Return the (X, Y) coordinate for the center point of the cell that contains the specified text.  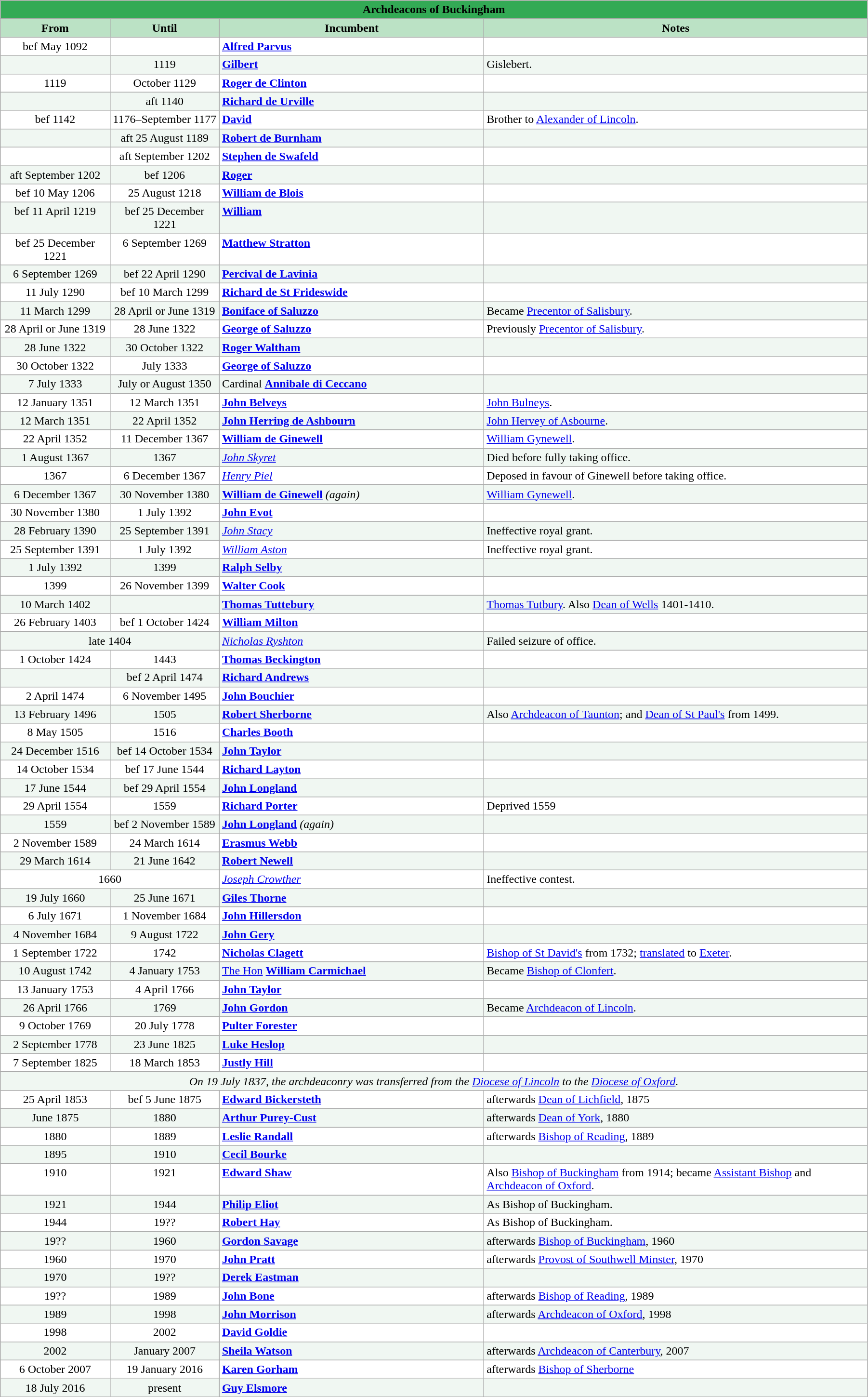
6 November 1495 (165, 696)
John Morrison (352, 1314)
11 July 1290 (55, 293)
John Hervey of Asbourne. (676, 421)
Ineffective contest. (676, 879)
afterwards Bishop of Reading, 1889 (676, 1136)
Became Archdeacon of Lincoln. (676, 1008)
bef 2 April 1474 (165, 678)
bef 5 June 1875 (165, 1099)
John Herring de Ashbourn (352, 421)
Percival de Lavinia (352, 274)
William de Ginewell (again) (352, 494)
bef 14 October 1534 (165, 751)
Robert Newell (352, 861)
Henry Piel (352, 476)
afterwards Bishop of Buckingham, 1960 (676, 1241)
Previously Precentor of Salisbury. (676, 329)
John Longland (352, 787)
John Hillersdon (352, 916)
Deprived 1559 (676, 806)
Pulter Forester (352, 1026)
Failed seizure of office. (676, 641)
7 September 1825 (55, 1063)
17 June 1544 (55, 787)
1889 (165, 1136)
bef 10 March 1299 (165, 293)
John Pratt (352, 1259)
John Bulneys. (676, 402)
1176–September 1177 (165, 120)
William Aston (352, 549)
25 June 1671 (165, 898)
October 1129 (165, 83)
Cecil Bourke (352, 1155)
23 June 1825 (165, 1044)
14 October 1534 (55, 769)
12 January 1351 (55, 402)
1660 (110, 879)
1 November 1684 (165, 916)
Erasmus Webb (352, 843)
John Skyret (352, 457)
19 January 2016 (165, 1369)
John Belveys (352, 402)
afterwards Bishop of Sherborne (676, 1369)
19 July 1660 (55, 898)
2 April 1474 (55, 696)
Richard Andrews (352, 678)
late 1404 (110, 641)
From (55, 28)
4 April 1766 (165, 989)
Roger Waltham (352, 347)
Guy Elsmore (352, 1387)
bef 1206 (165, 174)
9 August 1722 (165, 934)
Edward Shaw (352, 1180)
John Stacy (352, 531)
afterwards Dean of York, 1880 (676, 1118)
David (352, 120)
1505 (165, 714)
Incumbent (352, 28)
Also Archdeacon of Taunton; and Dean of St Paul's from 1499. (676, 714)
Deposed in favour of Ginewell before taking office. (676, 476)
John Evot (352, 512)
24 December 1516 (55, 751)
8 May 1505 (55, 732)
11 December 1367 (165, 439)
Cardinal Annibale di Ceccano (352, 384)
1 August 1367 (55, 457)
Also Bishop of Buckingham from 1914; became Assistant Bishop and Archdeacon of Oxford. (676, 1180)
John Bouchier (352, 696)
Edward Bickersteth (352, 1099)
Richard de Urville (352, 101)
Philip Eliot (352, 1204)
2 November 1589 (55, 843)
bef 2 November 1589 (165, 824)
Sheila Watson (352, 1351)
21 June 1642 (165, 861)
Stephen de Swafeld (352, 156)
26 February 1403 (55, 623)
Walter Cook (352, 586)
Robert Hay (352, 1223)
13 February 1496 (55, 714)
Alfred Parvus (352, 46)
aft 25 August 1189 (165, 138)
Richard de St Frideswide (352, 293)
Robert Sherborne (352, 714)
William de Blois (352, 193)
afterwards Dean of Lichfield, 1875 (676, 1099)
6 July 1671 (55, 916)
Joseph Crowther (352, 879)
6 October 2007 (55, 1369)
Richard Layton (352, 769)
Justly Hill (352, 1063)
Karen Gorham (352, 1369)
bef 11 April 1219 (55, 218)
11 March 1299 (55, 311)
present (165, 1387)
afterwards Bishop of Reading, 1989 (676, 1296)
bef 1142 (55, 120)
26 November 1399 (165, 586)
Thomas Beckington (352, 659)
Charles Booth (352, 732)
2 September 1778 (55, 1044)
Gilbert (352, 65)
Archdeacons of Buckingham (434, 10)
January 2007 (165, 1351)
Died before fully taking office. (676, 457)
9 October 1769 (55, 1026)
afterwards Provost of Southwell Minster, 1970 (676, 1259)
Luke Heslop (352, 1044)
afterwards Archdeacon of Canterbury, 2007 (676, 1351)
25 April 1853 (55, 1099)
bef May 1092 (55, 46)
aft 1140 (165, 101)
John Gery (352, 934)
Richard Porter (352, 806)
25 August 1218 (165, 193)
26 April 1766 (55, 1008)
Thomas Tuttebury (352, 604)
Giles Thorne (352, 898)
William de Ginewell (352, 439)
John Bone (352, 1296)
David Goldie (352, 1332)
1 October 1424 (55, 659)
1443 (165, 659)
13 January 1753 (55, 989)
Robert de Burnham (352, 138)
Derek Eastman (352, 1277)
1 September 1722 (55, 953)
1769 (165, 1008)
Notes (676, 28)
Nicholas Clagett (352, 953)
1895 (55, 1155)
10 March 1402 (55, 604)
24 March 1614 (165, 843)
29 March 1614 (55, 861)
Nicholas Ryshton (352, 641)
bef 1 October 1424 (165, 623)
July or August 1350 (165, 384)
Roger de Clinton (352, 83)
Boniface of Saluzzo (352, 311)
July 1333 (165, 366)
1516 (165, 732)
William (352, 218)
Thomas Tutbury. Also Dean of Wells 1401-1410. (676, 604)
The Hon William Carmichael (352, 971)
Until (165, 28)
Bishop of St David's from 1732; translated to Exeter. (676, 953)
John Longland (again) (352, 824)
afterwards Archdeacon of Oxford, 1998 (676, 1314)
10 August 1742 (55, 971)
18 July 2016 (55, 1387)
28 February 1390 (55, 531)
Became Bishop of Clonfert. (676, 971)
29 April 1554 (55, 806)
William Milton (352, 623)
18 March 1853 (165, 1063)
June 1875 (55, 1118)
Arthur Purey-Cust (352, 1118)
4 November 1684 (55, 934)
Ralph Selby (352, 568)
bef 10 May 1206 (55, 193)
20 July 1778 (165, 1026)
On 19 July 1837, the archdeaconry was transferred from the Diocese of Lincoln to the Diocese of Oxford. (434, 1081)
Gordon Savage (352, 1241)
Matthew Stratton (352, 249)
Roger (352, 174)
Brother to Alexander of Lincoln. (676, 120)
bef 22 April 1290 (165, 274)
7 July 1333 (55, 384)
Gislebert. (676, 65)
bef 17 June 1544 (165, 769)
Became Precentor of Salisbury. (676, 311)
4 January 1753 (165, 971)
John Gordon (352, 1008)
1742 (165, 953)
bef 29 April 1554 (165, 787)
Leslie Randall (352, 1136)
